Output the (X, Y) coordinate of the center of the cell containing the given text.  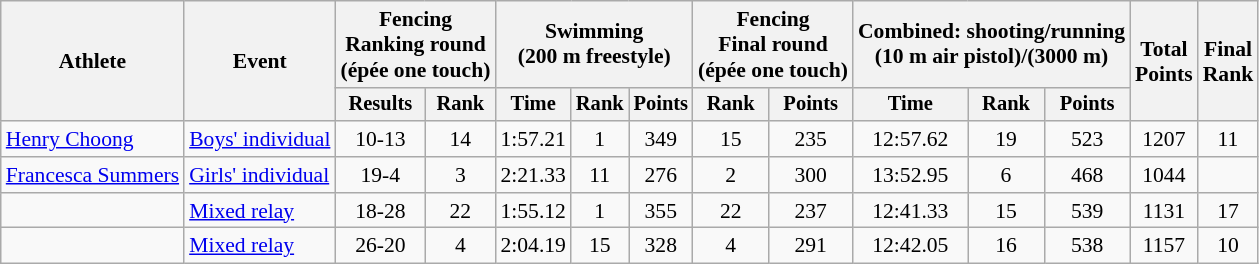
2 (731, 175)
10-13 (380, 139)
1207 (1164, 139)
FinalRank (1228, 61)
1:57.21 (532, 139)
12:57.62 (910, 139)
14 (460, 139)
349 (661, 139)
328 (661, 246)
13:52.95 (910, 175)
Henry Choong (92, 139)
300 (810, 175)
26-20 (380, 246)
355 (661, 211)
1157 (1164, 246)
Results (380, 105)
Combined: shooting/running(10 m air pistol)/(3000 m) (992, 44)
Swimming(200 m freestyle) (594, 44)
18-28 (380, 211)
17 (1228, 211)
538 (1087, 246)
1044 (1164, 175)
Boys' individual (260, 139)
Francesca Summers (92, 175)
19-4 (380, 175)
276 (661, 175)
1131 (1164, 211)
2:04.19 (532, 246)
2:21.33 (532, 175)
FencingFinal round(épée one touch) (773, 44)
Athlete (92, 61)
6 (1006, 175)
12:41.33 (910, 211)
19 (1006, 139)
Girls' individual (260, 175)
539 (1087, 211)
291 (810, 246)
468 (1087, 175)
10 (1228, 246)
1:55.12 (532, 211)
523 (1087, 139)
Event (260, 61)
235 (810, 139)
3 (460, 175)
TotalPoints (1164, 61)
FencingRanking round(épée one touch) (415, 44)
16 (1006, 246)
12:42.05 (910, 246)
237 (810, 211)
